Identify which cell holds the provided text, then report its (x, y) central coordinate. 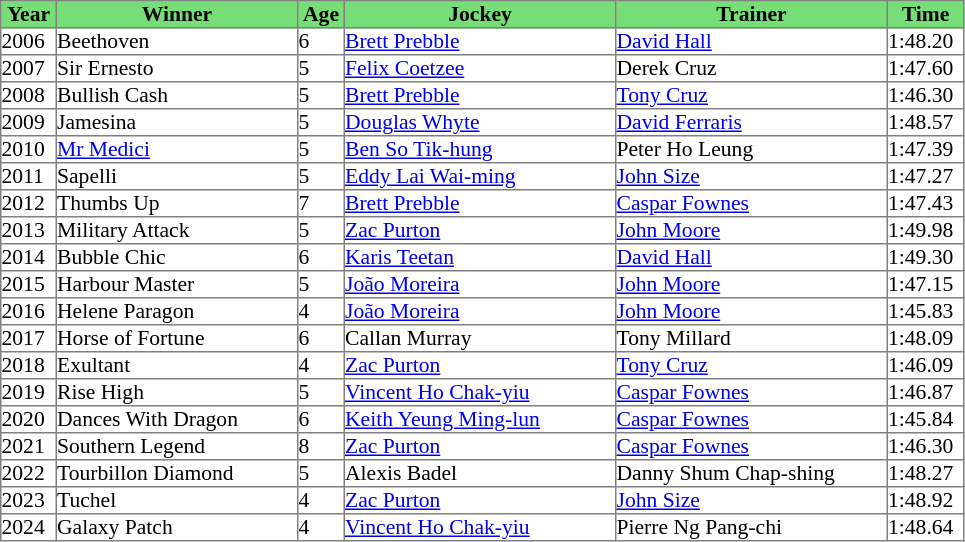
Year (29, 14)
Callan Murray (480, 338)
David Ferraris (752, 122)
1:49.98 (925, 230)
1:48.57 (925, 122)
Beethoven (177, 42)
Bullish Cash (177, 96)
1:45.83 (925, 312)
Sapelli (177, 176)
Karis Teetan (480, 258)
Exultant (177, 366)
Douglas Whyte (480, 122)
Time (925, 14)
Helene Paragon (177, 312)
2018 (29, 366)
2010 (29, 150)
Peter Ho Leung (752, 150)
2006 (29, 42)
2007 (29, 68)
2022 (29, 474)
1:45.84 (925, 420)
Winner (177, 14)
Mr Medici (177, 150)
2019 (29, 392)
1:46.09 (925, 366)
Eddy Lai Wai-ming (480, 176)
1:47.15 (925, 284)
2020 (29, 420)
7 (321, 204)
2017 (29, 338)
Tourbillon Diamond (177, 474)
Thumbs Up (177, 204)
Rise High (177, 392)
Pierre Ng Pang-chi (752, 528)
Tony Millard (752, 338)
Danny Shum Chap-shing (752, 474)
Tuchel (177, 500)
1:47.60 (925, 68)
1:48.92 (925, 500)
Galaxy Patch (177, 528)
Ben So Tik-hung (480, 150)
Dances With Dragon (177, 420)
Felix Coetzee (480, 68)
Jockey (480, 14)
Derek Cruz (752, 68)
Horse of Fortune (177, 338)
Alexis Badel (480, 474)
Sir Ernesto (177, 68)
2024 (29, 528)
2016 (29, 312)
1:48.20 (925, 42)
2023 (29, 500)
2011 (29, 176)
Bubble Chic (177, 258)
Harbour Master (177, 284)
2021 (29, 446)
1:48.27 (925, 474)
1:47.27 (925, 176)
2012 (29, 204)
Keith Yeung Ming-lun (480, 420)
2009 (29, 122)
Trainer (752, 14)
1:48.64 (925, 528)
Southern Legend (177, 446)
2008 (29, 96)
Jamesina (177, 122)
2013 (29, 230)
1:49.30 (925, 258)
1:47.43 (925, 204)
Military Attack (177, 230)
Age (321, 14)
8 (321, 446)
1:48.09 (925, 338)
2014 (29, 258)
1:47.39 (925, 150)
1:46.87 (925, 392)
2015 (29, 284)
